Identify which cell holds the provided text, then report its [X, Y] central coordinate. 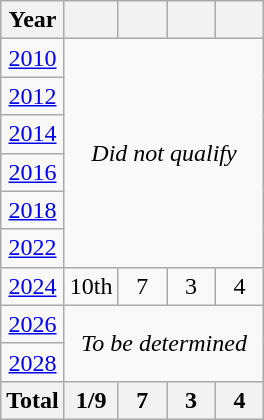
2016 [33, 172]
2012 [33, 96]
2014 [33, 134]
To be determined [164, 343]
2018 [33, 210]
1/9 [91, 400]
2024 [33, 286]
2028 [33, 362]
2022 [33, 248]
2010 [33, 58]
Total [33, 400]
Year [33, 20]
Did not qualify [164, 153]
2026 [33, 324]
10th [91, 286]
